Extract the (X, Y) coordinate from the center of the cell holding the provided text.  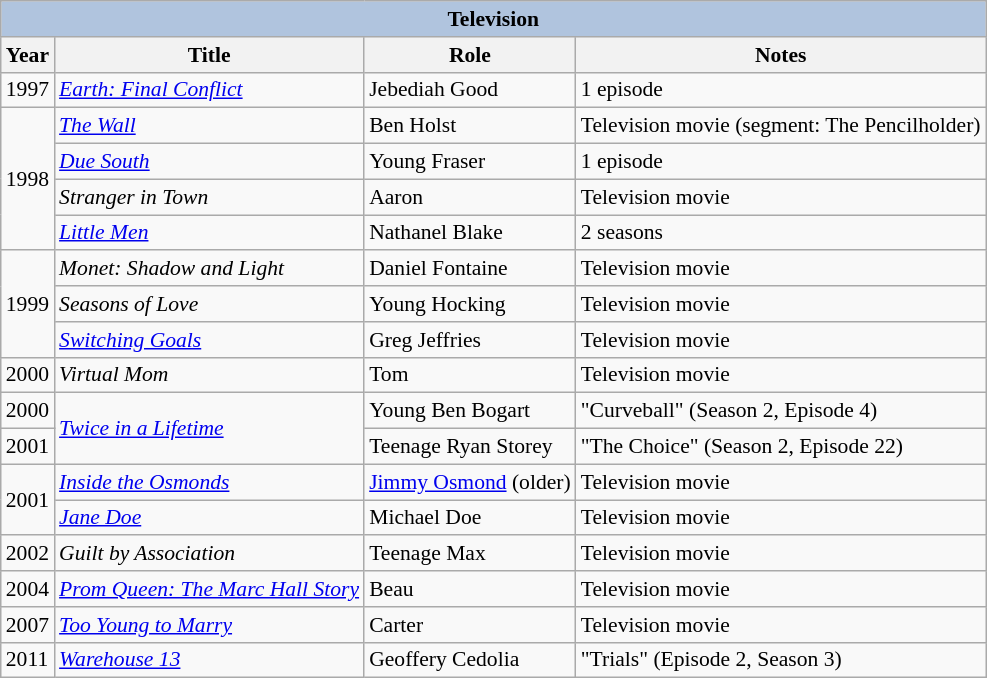
2002 (28, 554)
Greg Jeffries (470, 340)
Due South (209, 162)
1997 (28, 90)
Jane Doe (209, 518)
Seasons of Love (209, 304)
Guilt by Association (209, 554)
The Wall (209, 126)
2 seasons (781, 233)
Switching Goals (209, 340)
Carter (470, 625)
Prom Queen: The Marc Hall Story (209, 589)
Television movie (segment: The Pencilholder) (781, 126)
Virtual Mom (209, 375)
Warehouse 13 (209, 660)
Jimmy Osmond (older) (470, 482)
Young Ben Bogart (470, 411)
"Trials" (Episode 2, Season 3) (781, 660)
Young Hocking (470, 304)
Little Men (209, 233)
Year (28, 55)
"Curveball" (Season 2, Episode 4) (781, 411)
Tom (470, 375)
Stranger in Town (209, 197)
2007 (28, 625)
Young Fraser (470, 162)
Teenage Ryan Storey (470, 447)
Television (494, 19)
Teenage Max (470, 554)
1999 (28, 304)
2004 (28, 589)
Michael Doe (470, 518)
Daniel Fontaine (470, 269)
Aaron (470, 197)
Notes (781, 55)
Too Young to Marry (209, 625)
Nathanel Blake (470, 233)
"The Choice" (Season 2, Episode 22) (781, 447)
Geoffery Cedolia (470, 660)
Earth: Final Conflict (209, 90)
Ben Holst (470, 126)
Inside the Osmonds (209, 482)
Title (209, 55)
2011 (28, 660)
1998 (28, 179)
Twice in a Lifetime (209, 428)
Beau (470, 589)
Role (470, 55)
Monet: Shadow and Light (209, 269)
Jebediah Good (470, 90)
